Locate the cell with the specified text and output its (X, Y) center coordinate. 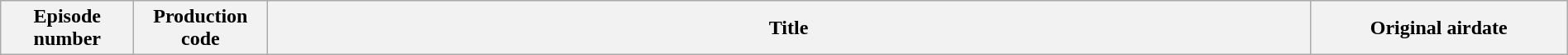
Episode number (68, 28)
Production code (200, 28)
Original airdate (1439, 28)
Title (789, 28)
